Find where the given text appears and provide that cell's center as [X, Y] coordinate. 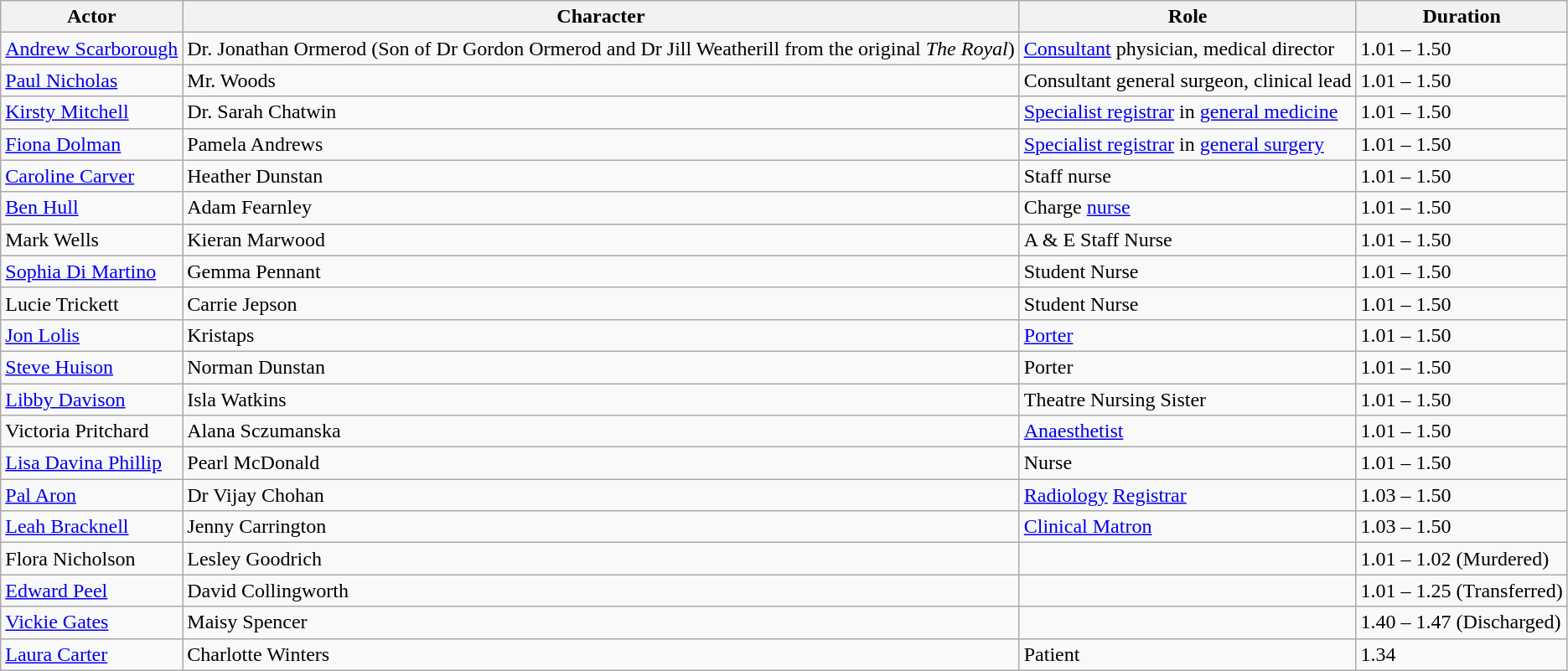
Kristaps [601, 335]
1.01 – 1.25 (Transferred) [1462, 591]
Pal Aron [92, 495]
Charge nurse [1188, 208]
Theatre Nursing Sister [1188, 400]
Mark Wells [92, 240]
Norman Dunstan [601, 367]
Character [601, 17]
Dr Vijay Chohan [601, 495]
Lucie Trickett [92, 303]
Victoria Pritchard [92, 431]
Gemma Pennant [601, 271]
Heather Dunstan [601, 176]
1.40 – 1.47 (Discharged) [1462, 622]
1.34 [1462, 654]
Charlotte Winters [601, 654]
Dr. Jonathan Ormerod (Son of Dr Gordon Ormerod and Dr Jill Weatherill from the original The Royal) [601, 49]
Dr. Sarah Chatwin [601, 112]
Lisa Davina Phillip [92, 463]
Kirsty Mitchell [92, 112]
Sophia Di Martino [92, 271]
Specialist registrar in general surgery [1188, 144]
Duration [1462, 17]
Isla Watkins [601, 400]
Kieran Marwood [601, 240]
Adam Fearnley [601, 208]
Laura Carter [92, 654]
Fiona Dolman [92, 144]
Jenny Carrington [601, 527]
Paul Nicholas [92, 80]
Role [1188, 17]
Nurse [1188, 463]
Lesley Goodrich [601, 559]
Alana Sczumanska [601, 431]
Carrie Jepson [601, 303]
Consultant general surgeon, clinical lead [1188, 80]
Libby Davison [92, 400]
Clinical Matron [1188, 527]
Leah Bracknell [92, 527]
David Collingworth [601, 591]
Specialist registrar in general medicine [1188, 112]
Radiology Registrar [1188, 495]
Andrew Scarborough [92, 49]
Pearl McDonald [601, 463]
Mr. Woods [601, 80]
Caroline Carver [92, 176]
Pamela Andrews [601, 144]
Actor [92, 17]
A & E Staff Nurse [1188, 240]
Jon Lolis [92, 335]
Flora Nicholson [92, 559]
Edward Peel [92, 591]
Maisy Spencer [601, 622]
Steve Huison [92, 367]
Anaesthetist [1188, 431]
Staff nurse [1188, 176]
Patient [1188, 654]
Consultant physician, medical director [1188, 49]
1.01 – 1.02 (Murdered) [1462, 559]
Ben Hull [92, 208]
Vickie Gates [92, 622]
